Determine the (X, Y) coordinate at the center of the cell enclosing the given text.  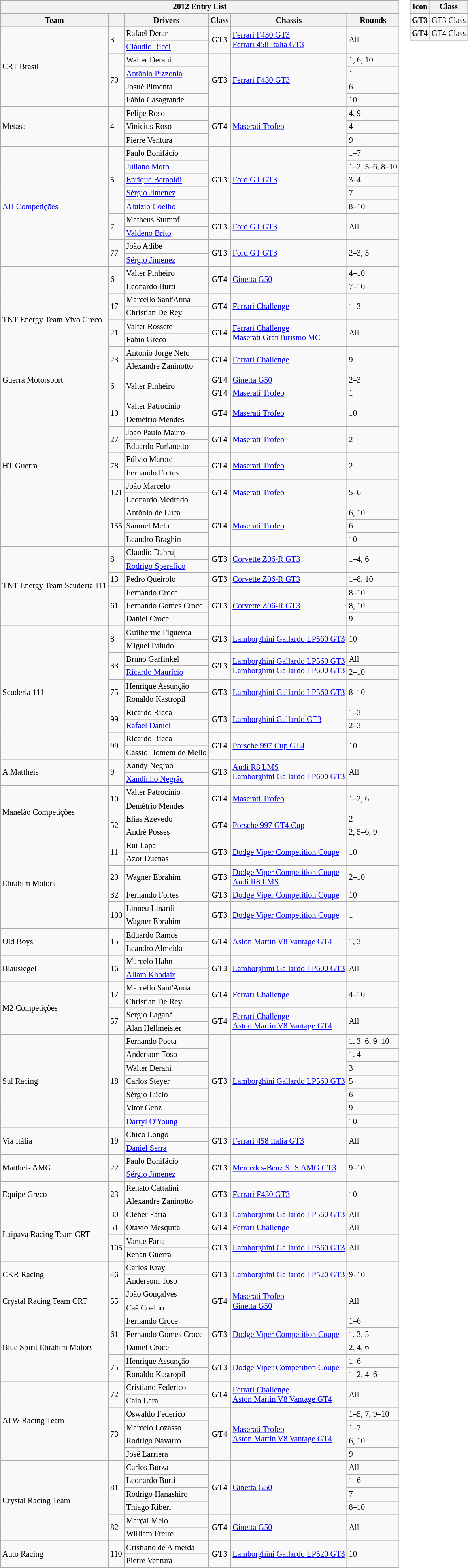
Via Itália (55, 1142)
Valdeno Brito (166, 233)
Ricardo Maurício (166, 672)
19 (116, 1142)
Sérgio Lúcio (166, 1095)
Oswaldo Federico (166, 1415)
18 (116, 1081)
1, 3 (373, 941)
1–2, 4–6 (373, 1375)
Caê Coelho (166, 1308)
33 (116, 666)
16 (116, 968)
155 (116, 526)
Rodrigo Navarro (166, 1441)
Elias Azevedo (166, 819)
Vanue Faria (166, 1241)
Fábio Casagrande (166, 100)
Linneu Linardi (166, 909)
1, 3–6, 9–10 (373, 1042)
Miguel Paludo (166, 646)
Mattheis AMG (55, 1168)
Rafael Derani (166, 34)
Antônio Pizzonia (166, 74)
Blue Spirit Ebrahim Motors (55, 1348)
Caio Lara (166, 1401)
22 (116, 1168)
Guilherme Figueroa (166, 633)
1–8, 10 (373, 579)
Rodrigo Sperafico (166, 566)
21 (116, 333)
Maserati TrofeoAston Martin V8 Vantage GT4 (289, 1434)
João Adibe (166, 246)
Fúlvio Marote (166, 460)
Antonio Jorge Neto (166, 353)
Felipe Roso (166, 114)
Marcelo Hahn (166, 962)
Porsche 997 Cup GT4 (289, 746)
1–4, 6 (373, 559)
Darryl O'Young (166, 1121)
Maserati TrofeoGinetta G50 (289, 1301)
Cássio Homem de Mello (166, 752)
Lamborghini Gallardo LP560 GT3 Lamborghini Gallardo LP600 GT3 (289, 666)
Carlos Burza (166, 1468)
32 (116, 895)
11 (116, 852)
5–6 (373, 493)
André Posses (166, 832)
Guerra Motorsport (55, 380)
Renan Guerra (166, 1255)
8, 10 (373, 606)
15 (116, 941)
Leandro Almeida (166, 949)
Rui Lapa (166, 846)
Rafael Daniel (166, 726)
TNT Energy Team Vivo Greco (55, 320)
Audi R8 LMS Lamborghini Gallardo LP600 GT3 (289, 772)
2–3, 5 (373, 253)
Samuel Melo (166, 526)
Old Boys (55, 941)
110 (116, 1554)
105 (116, 1248)
Sul Racing (55, 1081)
Azor Dueñas (166, 859)
30 (116, 1215)
1, 3, 5 (373, 1335)
TNT Energy Team Scuderia 111 (55, 586)
Cláudio Ricci (166, 47)
Carlos Steyer (166, 1081)
4, 9 (373, 114)
2012 Entry List (200, 7)
Alan Hellmeister (166, 1028)
Valter Rossete (166, 326)
Ferrari Challenge Maserati GranTurismo MC (289, 333)
Cleber Faria (166, 1215)
AH Competições (55, 206)
Mercedes-Benz SLS AMG GT3 (289, 1168)
Leonardo Medrado (166, 500)
GT4 Class (449, 34)
46 (116, 1274)
HT Guerra (55, 466)
1–5, 7, 9–10 (373, 1415)
A.Mattheis (55, 772)
70 (116, 80)
João Paulo Mauro (166, 433)
81 (116, 1487)
55 (116, 1301)
Rounds (373, 20)
Leandro Braghin (166, 540)
121 (116, 493)
57 (116, 1021)
Itaipava Racing Team CRT (55, 1235)
Pedro Queirolo (166, 579)
Xandy Negrão (166, 766)
Vitor Genz (166, 1108)
Manelão Competições (55, 812)
M2 Competições (55, 1009)
Icon (420, 7)
Ebrahim Motors (55, 884)
51 (116, 1228)
Josué Pimenta (166, 87)
Ferrari F430 GT3Ferrari 458 Italia GT3 (289, 40)
Crystal Racing Team (55, 1501)
CRT Brasil (55, 67)
Equipe Greco (55, 1195)
Cristiano de Almeida (166, 1547)
Allam Khodair (166, 975)
2, 4, 6 (373, 1348)
78 (116, 466)
Carlos Kray (166, 1268)
Marçal Melo (166, 1521)
Drivers (166, 20)
3–4 (373, 180)
Juliano Moro (166, 167)
1–2, 5–6, 8–10 (373, 167)
Vinicius Roso (166, 127)
Eduardo Furlanetto (166, 446)
CKR Racing (55, 1274)
Daniel Serra (166, 1148)
Ferrari Challenge Aston Martin V8 Vantage GT4 (289, 1021)
52 (116, 826)
William Freire (166, 1534)
Rodrigo Hanashiro (166, 1494)
Aluizio Coelho (166, 206)
77 (116, 253)
Blausiegel (55, 968)
GT3 Class (449, 20)
Renato Cattalini (166, 1188)
Crystal Racing Team CRT (55, 1301)
João Gonçalves (166, 1295)
Bruno Garfinkel (166, 659)
Antônio de Luca (166, 513)
Dodge Viper Competition Coupe Audi R8 LMS (289, 877)
José Larriera (166, 1454)
Marcelo Lozasso (166, 1428)
Porsche 997 GT4 Cup (289, 826)
Enrique Bernoldi (166, 180)
7–10 (373, 286)
Fernando Poeta (166, 1042)
20 (116, 877)
1, 6, 10 (373, 60)
100 (116, 915)
Ferrari ChallengeAston Martin V8 Vantage GT4 (289, 1394)
Lamborghini Gallardo GT3 (289, 719)
Thiago Riberi (166, 1507)
Team (55, 20)
Metasa (55, 127)
27 (116, 440)
Chico Longo (166, 1135)
Aston Martin V8 Vantage GT4 (289, 941)
Lamborghini Gallardo LP600 GT3 (289, 968)
13 (116, 579)
Scuderia 111 (55, 692)
Matheus Stumpf (166, 220)
Auto Racing (55, 1554)
Eduardo Ramos (166, 935)
Ferrari 458 Italia GT3 (289, 1142)
72 (116, 1394)
Otávio Mesquita (166, 1228)
Xandinho Negrão (166, 779)
ATW Racing Team (55, 1421)
73 (116, 1434)
Fábio Greco (166, 340)
Sergio Laganá (166, 1015)
Chassis (289, 20)
Claudio Dahruj (166, 553)
1, 4 (373, 1055)
2, 5–6, 9 (373, 832)
82 (116, 1528)
1–2, 6 (373, 799)
Cristiano Federico (166, 1388)
João Marcelo (166, 486)
